For the text-containing cell, return its midpoint in (X, Y) coordinate format. 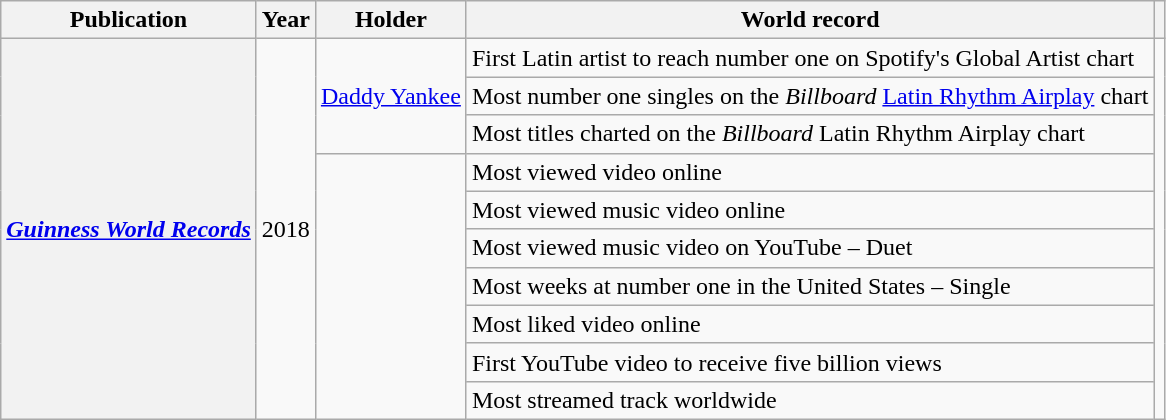
Year (286, 20)
Most number one singles on the Billboard Latin Rhythm Airplay chart (810, 96)
Most liked video online (810, 324)
First YouTube video to receive five billion views (810, 362)
Publication (129, 20)
Most titles charted on the Billboard Latin Rhythm Airplay chart (810, 134)
Most weeks at number one in the United States – Single (810, 286)
Most streamed track worldwide (810, 400)
Guinness World Records (129, 230)
World record (810, 20)
First Latin artist to reach number one on Spotify's Global Artist chart (810, 58)
Holder (390, 20)
2018 (286, 230)
Most viewed music video online (810, 210)
Most viewed video online (810, 172)
Daddy Yankee (390, 96)
Most viewed music video on YouTube – Duet (810, 248)
